Find where the given text appears and provide that cell's center as [X, Y] coordinate. 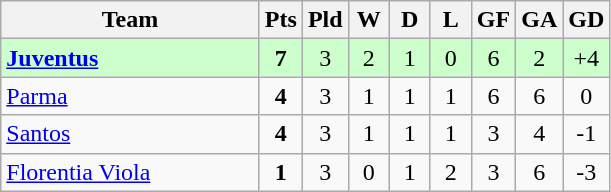
W [368, 20]
+4 [586, 58]
D [410, 20]
GF [493, 20]
GD [586, 20]
Santos [130, 134]
Team [130, 20]
Parma [130, 96]
GA [540, 20]
Florentia Viola [130, 172]
-3 [586, 172]
7 [280, 58]
Pld [325, 20]
-1 [586, 134]
L [450, 20]
Juventus [130, 58]
Pts [280, 20]
